Return the (x, y) coordinate for the center point of the cell that contains the specified text.  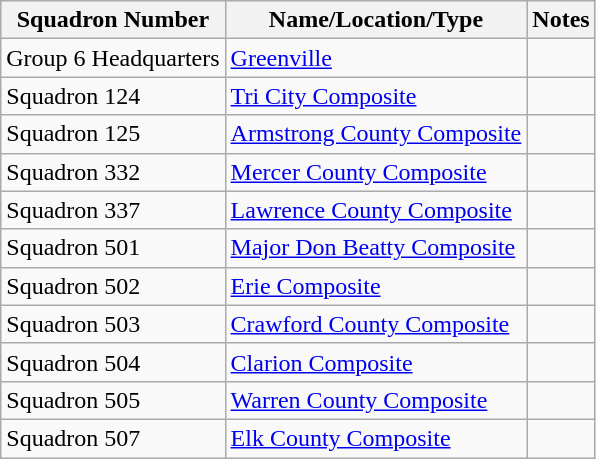
Squadron 501 (113, 248)
Squadron 504 (113, 362)
Group 6 Headquarters (113, 58)
Squadron Number (113, 20)
Erie Composite (376, 286)
Squadron 502 (113, 286)
Squadron 125 (113, 134)
Elk County Composite (376, 438)
Greenville (376, 58)
Tri City Composite (376, 96)
Armstrong County Composite (376, 134)
Lawrence County Composite (376, 210)
Squadron 507 (113, 438)
Squadron 124 (113, 96)
Crawford County Composite (376, 324)
Major Don Beatty Composite (376, 248)
Squadron 505 (113, 400)
Clarion Composite (376, 362)
Squadron 337 (113, 210)
Squadron 503 (113, 324)
Name/Location/Type (376, 20)
Notes (561, 20)
Mercer County Composite (376, 172)
Warren County Composite (376, 400)
Squadron 332 (113, 172)
